Provide the (X, Y) coordinate of the cell's center where the given text is located.  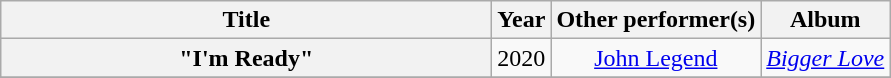
John Legend (656, 58)
2020 (522, 58)
Bigger Love (826, 58)
"I'm Ready" (246, 58)
Album (826, 20)
Other performer(s) (656, 20)
Year (522, 20)
Title (246, 20)
